From the cell containing the given text, extract its center point as [X, Y] coordinate. 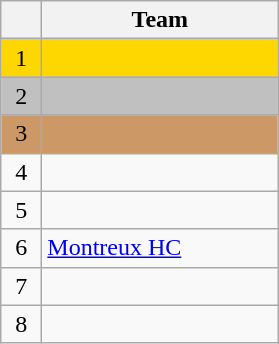
Montreux HC [160, 248]
8 [22, 324]
7 [22, 286]
Team [160, 20]
6 [22, 248]
2 [22, 96]
3 [22, 134]
4 [22, 172]
1 [22, 58]
5 [22, 210]
